Return [X, Y] of the center of cell containing provided text 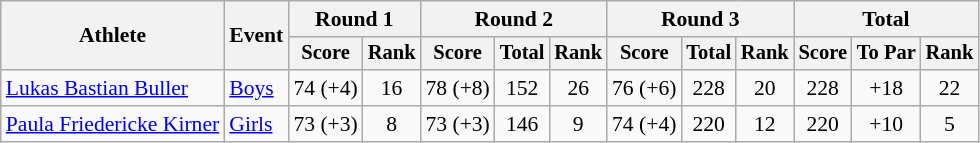
Lukas Bastian Buller [113, 88]
12 [765, 124]
Round 2 [514, 19]
Round 3 [700, 19]
To Par [886, 54]
Athlete [113, 36]
+10 [886, 124]
22 [950, 88]
16 [392, 88]
Paula Friedericke Kirner [113, 124]
152 [522, 88]
Boys [256, 88]
Round 1 [354, 19]
Event [256, 36]
9 [578, 124]
8 [392, 124]
78 (+8) [457, 88]
26 [578, 88]
Girls [256, 124]
20 [765, 88]
+18 [886, 88]
146 [522, 124]
76 (+6) [644, 88]
5 [950, 124]
